Output the (X, Y) coordinate of the center of the cell containing the given text.  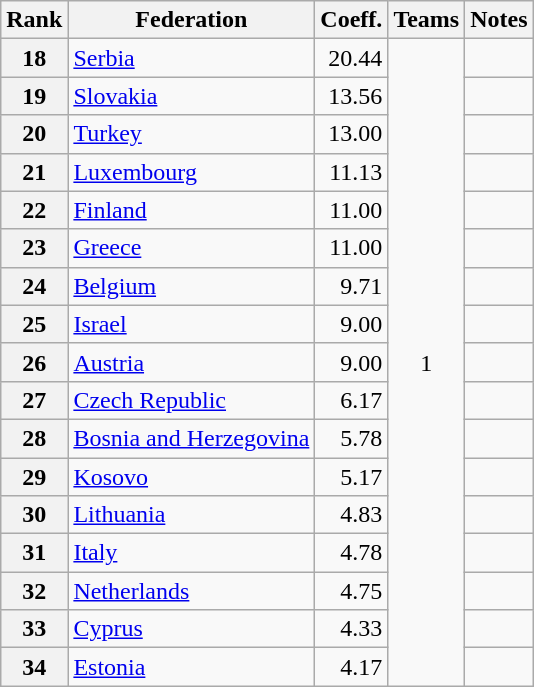
4.78 (352, 553)
21 (34, 172)
20 (34, 134)
27 (34, 400)
Cyprus (192, 629)
34 (34, 667)
1 (426, 362)
26 (34, 362)
Lithuania (192, 515)
Netherlands (192, 591)
4.83 (352, 515)
18 (34, 58)
Serbia (192, 58)
Bosnia and Herzegovina (192, 438)
Estonia (192, 667)
23 (34, 248)
Kosovo (192, 477)
Rank (34, 20)
Teams (426, 20)
Turkey (192, 134)
24 (34, 286)
22 (34, 210)
Coeff. (352, 20)
11.13 (352, 172)
13.00 (352, 134)
13.56 (352, 96)
Israel (192, 324)
Notes (499, 20)
Greece (192, 248)
5.17 (352, 477)
25 (34, 324)
Belgium (192, 286)
29 (34, 477)
Federation (192, 20)
Italy (192, 553)
31 (34, 553)
Luxembourg (192, 172)
32 (34, 591)
9.71 (352, 286)
4.33 (352, 629)
6.17 (352, 400)
Slovakia (192, 96)
4.17 (352, 667)
Finland (192, 210)
5.78 (352, 438)
Czech Republic (192, 400)
19 (34, 96)
4.75 (352, 591)
28 (34, 438)
Austria (192, 362)
20.44 (352, 58)
33 (34, 629)
30 (34, 515)
